Locate the cell with the specified text and output its (X, Y) center coordinate. 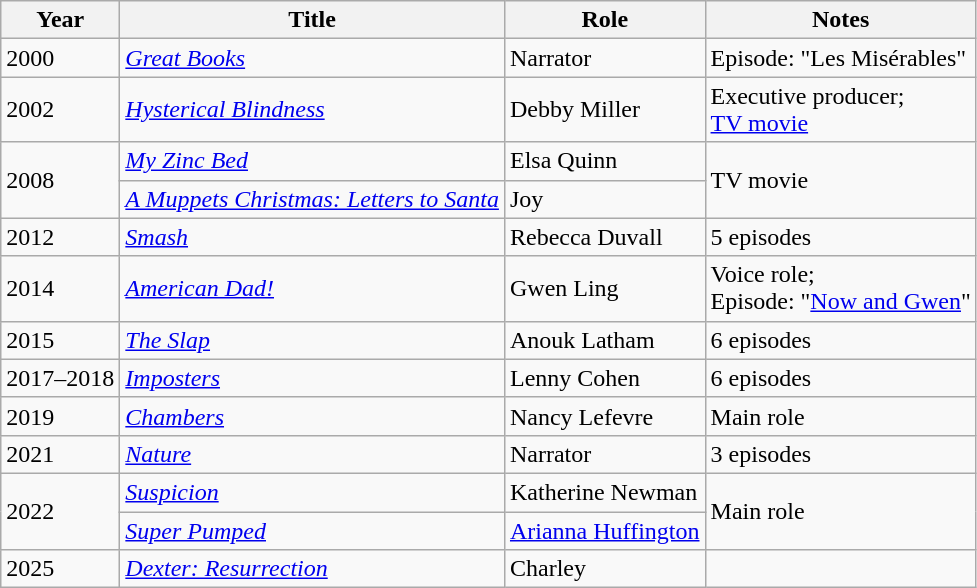
2000 (60, 58)
The Slap (312, 340)
2017–2018 (60, 378)
Dexter: Resurrection (312, 569)
Voice role;Episode: "Now and Gwen" (840, 288)
5 episodes (840, 237)
Role (604, 20)
Debby Miller (604, 110)
Nature (312, 454)
Suspicion (312, 492)
Hysterical Blindness (312, 110)
Joy (604, 199)
2015 (60, 340)
2022 (60, 511)
TV movie (840, 180)
2019 (60, 416)
Executive producer;TV movie (840, 110)
Chambers (312, 416)
Smash (312, 237)
American Dad! (312, 288)
2008 (60, 180)
A Muppets Christmas: Letters to Santa (312, 199)
Charley (604, 569)
Katherine Newman (604, 492)
Elsa Quinn (604, 161)
Gwen Ling (604, 288)
Imposters (312, 378)
3 episodes (840, 454)
Title (312, 20)
Super Pumped (312, 531)
2025 (60, 569)
Rebecca Duvall (604, 237)
Notes (840, 20)
2021 (60, 454)
My Zinc Bed (312, 161)
Year (60, 20)
2012 (60, 237)
Great Books (312, 58)
Lenny Cohen (604, 378)
Arianna Huffington (604, 531)
2014 (60, 288)
2002 (60, 110)
Anouk Latham (604, 340)
Nancy Lefevre (604, 416)
Episode: "Les Misérables" (840, 58)
